Detect which cell encompasses the target text, then output its (x, y) center coordinate. 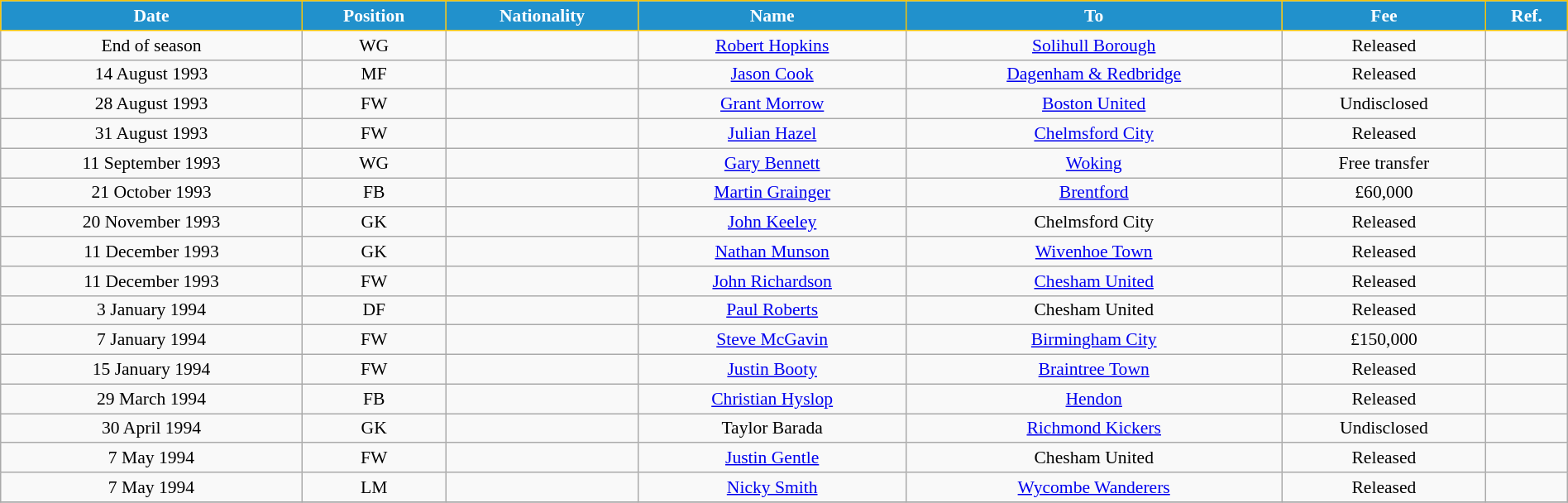
Robert Hopkins (772, 46)
Nathan Munson (772, 251)
Taylor Barada (772, 429)
Woking (1093, 163)
Richmond Kickers (1093, 429)
John Keeley (772, 223)
Steve McGavin (772, 340)
Gary Bennett (772, 163)
Grant Morrow (772, 104)
Free transfer (1384, 163)
£150,000 (1384, 340)
Fee (1384, 16)
Boston United (1093, 104)
11 September 1993 (152, 163)
Justin Gentle (772, 458)
Name (772, 16)
To (1093, 16)
31 August 1993 (152, 134)
30 April 1994 (152, 429)
Julian Hazel (772, 134)
Position (374, 16)
Wivenhoe Town (1093, 251)
MF (374, 74)
Braintree Town (1093, 370)
20 November 1993 (152, 223)
Nationality (543, 16)
End of season (152, 46)
21 October 1993 (152, 193)
3 January 1994 (152, 310)
Hendon (1093, 399)
Martin Grainger (772, 193)
15 January 1994 (152, 370)
28 August 1993 (152, 104)
John Richardson (772, 281)
Dagenham & Redbridge (1093, 74)
Nicky Smith (772, 487)
Justin Booty (772, 370)
Brentford (1093, 193)
14 August 1993 (152, 74)
29 March 1994 (152, 399)
Solihull Borough (1093, 46)
Ref. (1527, 16)
Christian Hyslop (772, 399)
Jason Cook (772, 74)
Birmingham City (1093, 340)
Paul Roberts (772, 310)
LM (374, 487)
DF (374, 310)
£60,000 (1384, 193)
7 January 1994 (152, 340)
Wycombe Wanderers (1093, 487)
Date (152, 16)
